Find where the given text appears and provide that cell's center as [X, Y] coordinate. 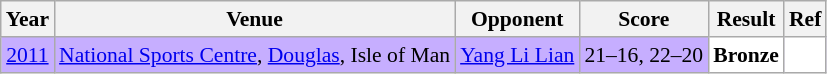
2011 [28, 55]
Year [28, 19]
Result [746, 19]
Yang Li Lian [517, 55]
Opponent [517, 19]
Score [644, 19]
21–16, 22–20 [644, 55]
Ref [805, 19]
Venue [254, 19]
Bronze [746, 55]
National Sports Centre, Douglas, Isle of Man [254, 55]
